Identify which cell holds the provided text, then report its [X, Y] central coordinate. 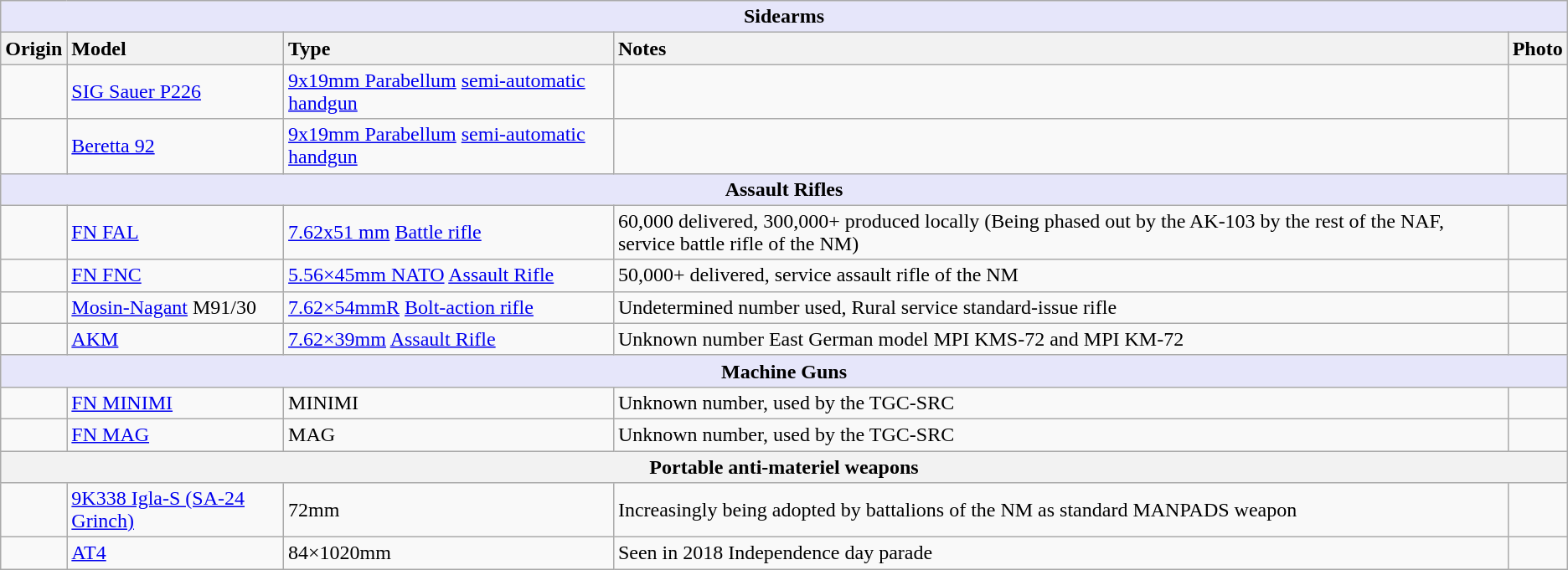
Sidearms [784, 17]
72mm [449, 511]
7.62×54mmR Bolt-action rifle [449, 307]
60,000 delivered, 300,000+ produced locally (Being phased out by the AK-103 by the rest of the NAF, service battle rifle of the NM) [1060, 233]
Undetermined number used, Rural service standard-issue rifle [1060, 307]
Portable anti-materiel weapons [784, 466]
Model [176, 49]
50,000+ delivered, service assault rifle of the NM [1060, 275]
FN FNC [176, 275]
Assault Rifles [784, 189]
Origin [34, 49]
FN FAL [176, 233]
Photo [1538, 49]
Mosin-Nagant M91/30 [176, 307]
FN MINIMI [176, 403]
84×1020mm [449, 553]
MAG [449, 434]
Notes [1060, 49]
FN MAG [176, 434]
AT4 [176, 553]
Beretta 92 [176, 146]
5.56×45mm NATO Assault Rifle [449, 275]
MINIMI [449, 403]
Seen in 2018 Independence day parade [1060, 553]
Unknown number East German model MPI KMS-72 and MPI KM-72 [1060, 339]
Type [449, 49]
7.62×39mm Assault Rifle [449, 339]
Increasingly being adopted by battalions of the NM as standard MANPADS weapon [1060, 511]
SIG Sauer P226 [176, 92]
Machine Guns [784, 371]
7.62x51 mm Battle rifle [449, 233]
AKM [176, 339]
9K338 Igla-S (SA-24 Grinch) [176, 511]
